Return the [X, Y] coordinate for the center point of the cell that contains the specified text.  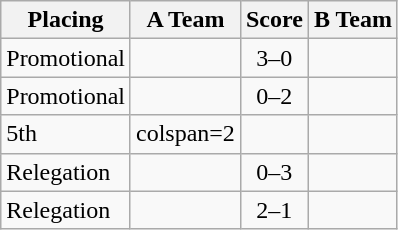
colspan=2 [185, 134]
5th [66, 134]
2–1 [274, 210]
0–3 [274, 172]
B Team [352, 20]
Placing [66, 20]
A Team [185, 20]
3–0 [274, 58]
Score [274, 20]
0–2 [274, 96]
